Scan for the cell matching the given text and deliver its [X, Y] coordinate at center. 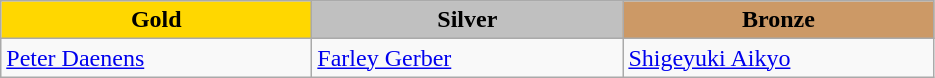
Shigeyuki Aikyo [778, 58]
Bronze [778, 20]
Gold [156, 20]
Silver [468, 20]
Farley Gerber [468, 58]
Peter Daenens [156, 58]
